Return the [x, y] coordinate for the center point of the cell that contains the specified text.  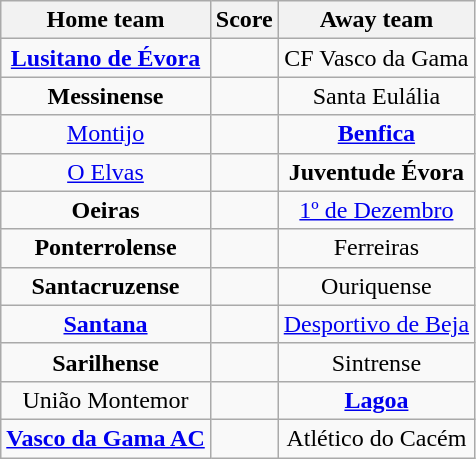
Benfica [376, 134]
Lusitano de Évora [106, 58]
Score [244, 20]
Vasco da Gama AC [106, 438]
Sarilhense [106, 362]
Desportivo de Beja [376, 324]
O Elvas [106, 172]
Santacruzense [106, 286]
Ponterrolense [106, 248]
Ferreiras [376, 248]
Away team [376, 20]
União Montemor [106, 400]
Oeiras [106, 210]
Montijo [106, 134]
CF Vasco da Gama [376, 58]
Home team [106, 20]
Juventude Évora [376, 172]
Sintrense [376, 362]
1º de Dezembro [376, 210]
Lagoa [376, 400]
Messinense [106, 96]
Ouriquense [376, 286]
Santa Eulália [376, 96]
Atlético do Cacém [376, 438]
Santana [106, 324]
